Find where the given text appears and provide that cell's center as (X, Y) coordinate. 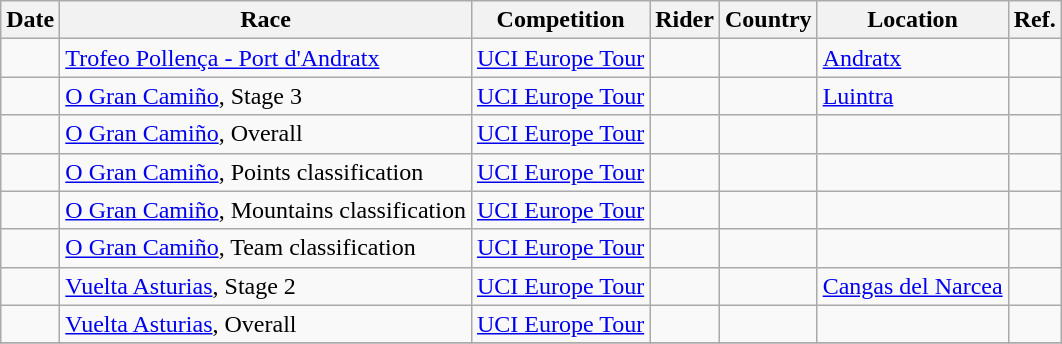
Race (266, 20)
Vuelta Asturias, Overall (266, 324)
Date (30, 20)
O Gran Camiño, Points classification (266, 172)
Andratx (912, 58)
O Gran Camiño, Team classification (266, 248)
Country (768, 20)
Cangas del Narcea (912, 286)
Location (912, 20)
Trofeo Pollença - Port d'Andratx (266, 58)
Rider (685, 20)
O Gran Camiño, Stage 3 (266, 96)
O Gran Camiño, Mountains classification (266, 210)
Competition (560, 20)
Luintra (912, 96)
Vuelta Asturias, Stage 2 (266, 286)
O Gran Camiño, Overall (266, 134)
Ref. (1034, 20)
